Capture the cell that displays the provided text and extract its (X, Y) central coordinate. 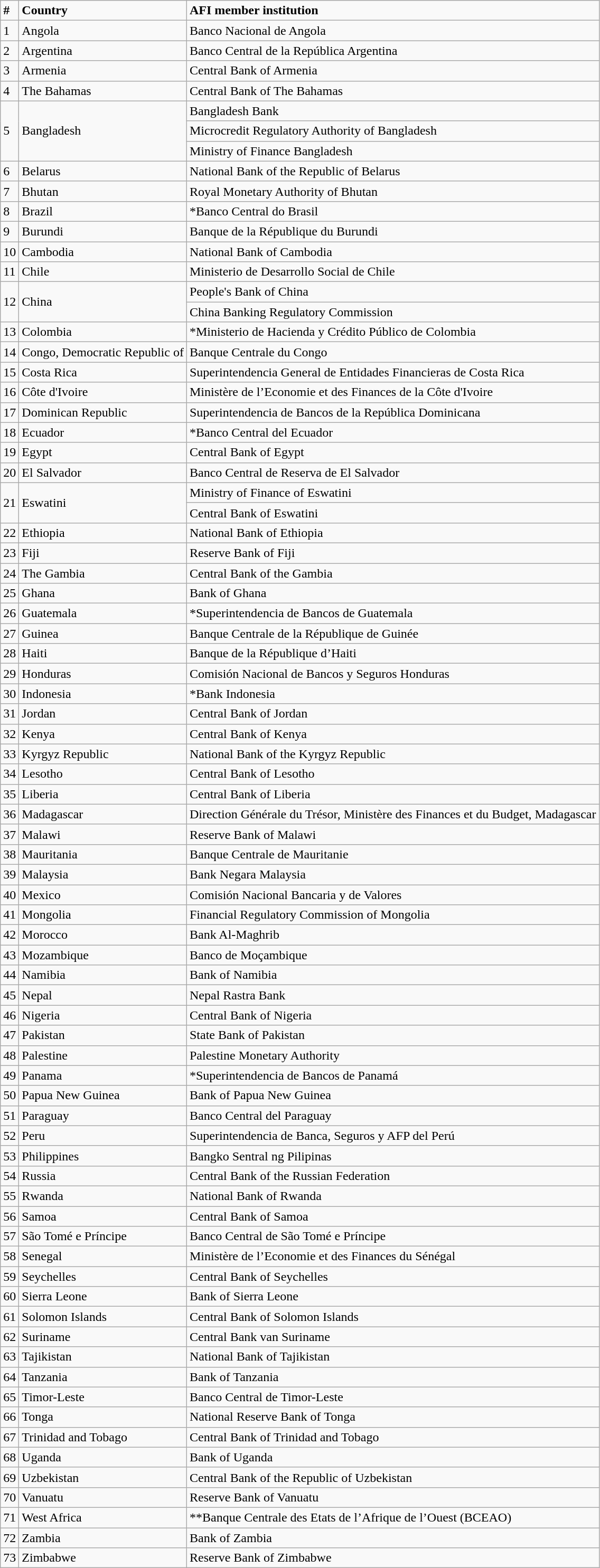
40 (10, 895)
Bhutan (103, 191)
72 (10, 1538)
Banco Central de São Tomé e Príncipe (393, 1236)
4 (10, 91)
*Ministerio de Hacienda y Crédito Público de Colombia (393, 332)
71 (10, 1517)
Mongolia (103, 915)
36 (10, 814)
Banco de Moçambique (393, 955)
Ministère de l’Economie et des Finances du Sénégal (393, 1257)
46 (10, 1015)
Banque de la République du Burundi (393, 231)
28 (10, 654)
Mozambique (103, 955)
State Bank of Pakistan (393, 1035)
Nepal Rastra Bank (393, 995)
Guinea (103, 634)
Argentina (103, 51)
Burundi (103, 231)
61 (10, 1317)
Ecuador (103, 432)
Bank of Ghana (393, 593)
Banque Centrale de Mauritanie (393, 854)
National Bank of Cambodia (393, 252)
Lesotho (103, 774)
Central Bank of Liberia (393, 794)
Costa Rica (103, 372)
Palestine Monetary Authority (393, 1055)
1 (10, 31)
42 (10, 935)
Vanuatu (103, 1497)
Reserve Bank of Vanuatu (393, 1497)
Pakistan (103, 1035)
Central Bank of the Republic of Uzbekistan (393, 1477)
41 (10, 915)
67 (10, 1437)
Brazil (103, 211)
55 (10, 1196)
Reserve Bank of Fiji (393, 553)
43 (10, 955)
38 (10, 854)
58 (10, 1257)
44 (10, 975)
73 (10, 1558)
Kenya (103, 734)
Nepal (103, 995)
Central Bank of Samoa (393, 1216)
65 (10, 1397)
Central Bank of Lesotho (393, 774)
Central Bank of The Bahamas (393, 91)
Guatemala (103, 613)
8 (10, 211)
Trinidad and Tobago (103, 1437)
National Bank of the Kyrgyz Republic (393, 754)
Uzbekistan (103, 1477)
9 (10, 231)
Comisión Nacional de Bancos y Seguros Honduras (393, 674)
Bank of Zambia (393, 1538)
Liberia (103, 794)
Peru (103, 1136)
People's Bank of China (393, 292)
Banco Central de la República Argentina (393, 51)
17 (10, 412)
19 (10, 452)
56 (10, 1216)
Nigeria (103, 1015)
China Banking Regulatory Commission (393, 312)
Ethiopia (103, 533)
Cambodia (103, 252)
Banco Central de Reserva de El Salvador (393, 473)
China (103, 302)
21 (10, 503)
El Salvador (103, 473)
Chile (103, 272)
National Bank of Tajikistan (393, 1357)
National Bank of the Republic of Belarus (393, 171)
2 (10, 51)
Madagascar (103, 814)
5 (10, 131)
Malawi (103, 834)
Mauritania (103, 854)
Zambia (103, 1538)
Bank of Uganda (393, 1457)
34 (10, 774)
National Bank of Rwanda (393, 1196)
45 (10, 995)
Banque de la République d’Haiti (393, 654)
Congo, Democratic Republic of (103, 352)
59 (10, 1277)
Jordan (103, 714)
Bangladesh (103, 131)
26 (10, 613)
64 (10, 1377)
Namibia (103, 975)
Superintendencia de Bancos de la República Dominicana (393, 412)
Papua New Guinea (103, 1095)
Central Bank of the Russian Federation (393, 1176)
Bank of Namibia (393, 975)
Fiji (103, 553)
*Banco Central do Brasil (393, 211)
13 (10, 332)
22 (10, 533)
Egypt (103, 452)
10 (10, 252)
32 (10, 734)
20 (10, 473)
Banco Central del Paraguay (393, 1116)
50 (10, 1095)
Comisión Nacional Bancaria y de Valores (393, 895)
Honduras (103, 674)
Bangko Sentral ng Pilipinas (393, 1156)
Indonesia (103, 694)
7 (10, 191)
Tonga (103, 1417)
23 (10, 553)
Central Bank of Jordan (393, 714)
63 (10, 1357)
National Reserve Bank of Tonga (393, 1417)
Banque Centrale du Congo (393, 352)
15 (10, 372)
30 (10, 694)
Banque Centrale de la République de Guinée (393, 634)
Central Bank of Trinidad and Tobago (393, 1437)
Suriname (103, 1337)
Superintendencia de Banca, Seguros y AFP del Perú (393, 1136)
16 (10, 392)
Uganda (103, 1457)
Philippines (103, 1156)
Russia (103, 1176)
# (10, 11)
Angola (103, 31)
52 (10, 1136)
Reserve Bank of Zimbabwe (393, 1558)
Ministère de l’Economie et des Finances de la Côte d'Ivoire (393, 392)
Banco Central de Timor-Leste (393, 1397)
Banco Nacional de Angola (393, 31)
35 (10, 794)
69 (10, 1477)
Eswatini (103, 503)
39 (10, 874)
Ministerio de Desarrollo Social de Chile (393, 272)
Microcredit Regulatory Authority of Bangladesh (393, 131)
Central Bank of Armenia (393, 71)
Financial Regulatory Commission of Mongolia (393, 915)
*Superintendencia de Bancos de Guatemala (393, 613)
66 (10, 1417)
57 (10, 1236)
**Banque Centrale des Etats de l’Afrique de l’Ouest (BCEAO) (393, 1517)
The Bahamas (103, 91)
Samoa (103, 1216)
National Bank of Ethiopia (393, 533)
Zimbabwe (103, 1558)
Palestine (103, 1055)
Central Bank of Eswatini (393, 513)
Bank of Tanzania (393, 1377)
Côte d'Ivoire (103, 392)
54 (10, 1176)
Armenia (103, 71)
Bank Negara Malaysia (393, 874)
Haiti (103, 654)
18 (10, 432)
Central Bank van Suriname (393, 1337)
Country (103, 11)
51 (10, 1116)
48 (10, 1055)
Bank of Papua New Guinea (393, 1095)
11 (10, 272)
Tanzania (103, 1377)
31 (10, 714)
53 (10, 1156)
Tajikistan (103, 1357)
Panama (103, 1075)
Morocco (103, 935)
*Superintendencia de Bancos de Panamá (393, 1075)
70 (10, 1497)
Sierra Leone (103, 1297)
Solomon Islands (103, 1317)
14 (10, 352)
The Gambia (103, 573)
AFI member institution (393, 11)
25 (10, 593)
33 (10, 754)
São Tomé e Príncipe (103, 1236)
6 (10, 171)
37 (10, 834)
Central Bank of Nigeria (393, 1015)
Central Bank of Kenya (393, 734)
Seychelles (103, 1277)
West Africa (103, 1517)
27 (10, 634)
Paraguay (103, 1116)
Senegal (103, 1257)
Reserve Bank of Malawi (393, 834)
3 (10, 71)
Ministry of Finance of Eswatini (393, 493)
Central Bank of Seychelles (393, 1277)
62 (10, 1337)
24 (10, 573)
Belarus (103, 171)
Ministry of Finance Bangladesh (393, 151)
Mexico (103, 895)
Timor-Leste (103, 1397)
Bank Al-Maghrib (393, 935)
Dominican Republic (103, 412)
12 (10, 302)
Malaysia (103, 874)
Bangladesh Bank (393, 111)
*Bank Indonesia (393, 694)
Ghana (103, 593)
*Banco Central del Ecuador (393, 432)
Rwanda (103, 1196)
60 (10, 1297)
Colombia (103, 332)
47 (10, 1035)
49 (10, 1075)
29 (10, 674)
Direction Générale du Trésor, Ministère des Finances et du Budget, Madagascar (393, 814)
Bank of Sierra Leone (393, 1297)
Central Bank of Solomon Islands (393, 1317)
Central Bank of the Gambia (393, 573)
Kyrgyz Republic (103, 754)
68 (10, 1457)
Superintendencia General de Entidades Financieras de Costa Rica (393, 372)
Central Bank of Egypt (393, 452)
Royal Monetary Authority of Bhutan (393, 191)
